Output the (x, y) coordinate of the center of the cell containing the given text.  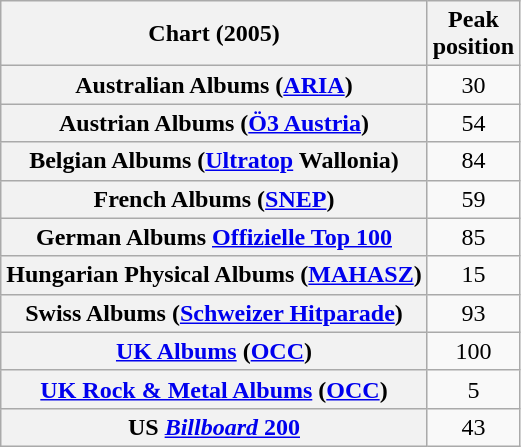
Australian Albums (ARIA) (214, 85)
UK Albums (OCC) (214, 351)
30 (473, 85)
Swiss Albums (Schweizer Hitparade) (214, 313)
Belgian Albums (Ultratop Wallonia) (214, 161)
93 (473, 313)
Chart (2005) (214, 34)
German Albums Offizielle Top 100 (214, 237)
Hungarian Physical Albums (MAHASZ) (214, 275)
84 (473, 161)
Austrian Albums (Ö3 Austria) (214, 123)
100 (473, 351)
French Albums (SNEP) (214, 199)
54 (473, 123)
85 (473, 237)
59 (473, 199)
UK Rock & Metal Albums (OCC) (214, 389)
15 (473, 275)
43 (473, 427)
US Billboard 200 (214, 427)
5 (473, 389)
Peakposition (473, 34)
